Detect which cell encompasses the target text, then output its [X, Y] center coordinate. 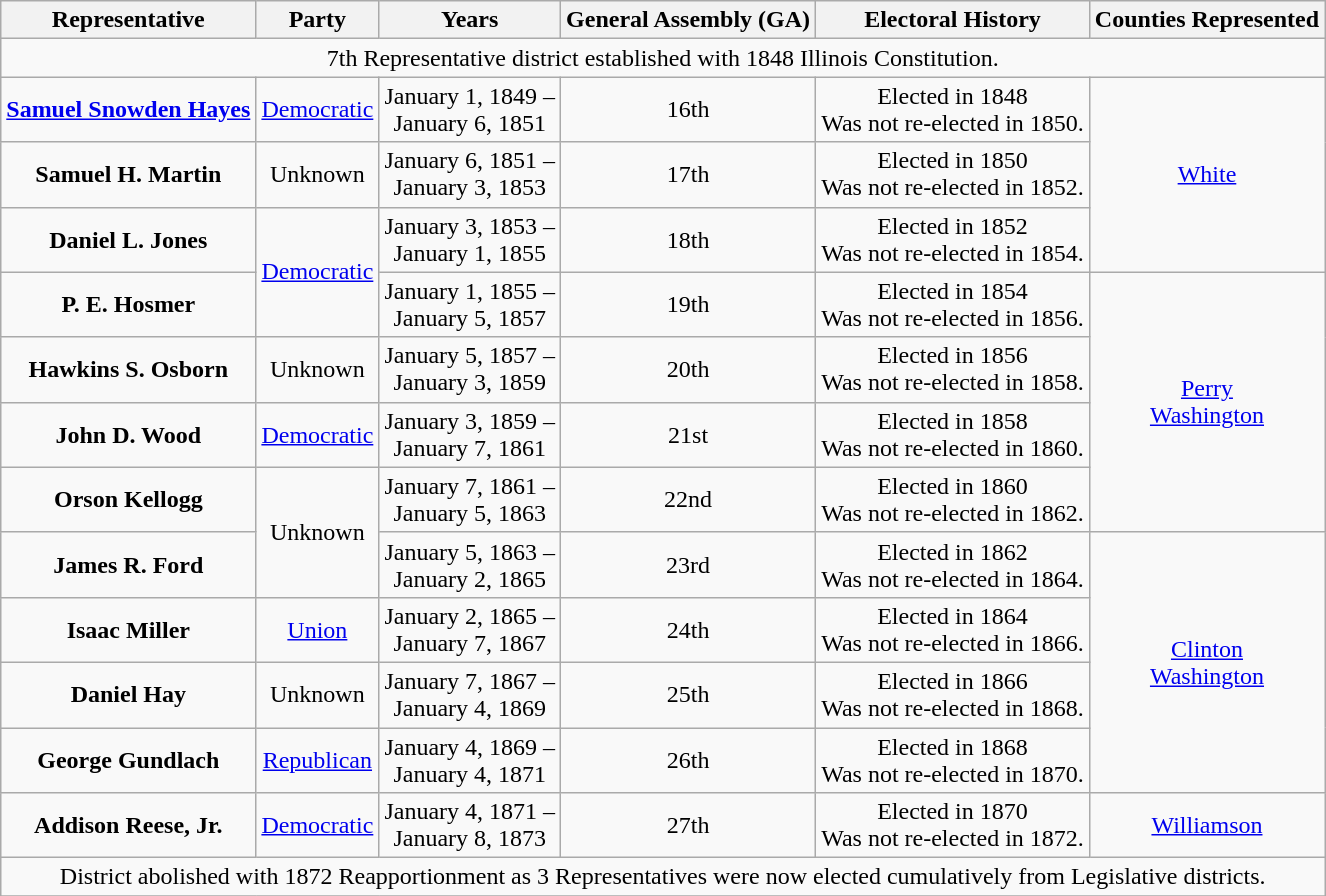
Elected in 1870Was not re-elected in 1872. [953, 826]
John D. Wood [128, 434]
James R. Ford [128, 564]
Counties Represented [1206, 20]
Years [470, 20]
19th [688, 304]
District abolished with 1872 Reapportionment as 3 Representatives were now elected cumulatively from Legislative districts. [663, 877]
26th [688, 760]
21st [688, 434]
January 7, 1861 –January 5, 1863 [470, 500]
January 3, 1859 –January 7, 1861 [470, 434]
Elected in 1854Was not re-elected in 1856. [953, 304]
ClintonWashington [1206, 662]
Party [318, 20]
January 1, 1849 –January 6, 1851 [470, 110]
January 5, 1857 –January 3, 1859 [470, 370]
Hawkins S. Osborn [128, 370]
Elected in 1852Was not re-elected in 1854. [953, 240]
January 3, 1853 –January 1, 1855 [470, 240]
16th [688, 110]
Elected in 1866Was not re-elected in 1868. [953, 694]
White [1206, 174]
Representative [128, 20]
Elected in 1858Was not re-elected in 1860. [953, 434]
January 4, 1869 –January 4, 1871 [470, 760]
7th Representative district established with 1848 Illinois Constitution. [663, 58]
20th [688, 370]
Orson Kellogg [128, 500]
24th [688, 630]
Addison Reese, Jr. [128, 826]
Union [318, 630]
January 4, 1871 –January 8, 1873 [470, 826]
Elected in 1862Was not re-elected in 1864. [953, 564]
Daniel L. Jones [128, 240]
Elected in 1860Was not re-elected in 1862. [953, 500]
Isaac Miller [128, 630]
27th [688, 826]
Williamson [1206, 826]
23rd [688, 564]
George Gundlach [128, 760]
January 1, 1855 –January 5, 1857 [470, 304]
Electoral History [953, 20]
January 7, 1867 –January 4, 1869 [470, 694]
PerryWashington [1206, 402]
General Assembly (GA) [688, 20]
January 2, 1865 –January 7, 1867 [470, 630]
P. E. Hosmer [128, 304]
Republican [318, 760]
22nd [688, 500]
25th [688, 694]
Elected in 1850Was not re-elected in 1852. [953, 174]
18th [688, 240]
Samuel H. Martin [128, 174]
Elected in 1848Was not re-elected in 1850. [953, 110]
Elected in 1864Was not re-elected in 1866. [953, 630]
January 6, 1851 –January 3, 1853 [470, 174]
Elected in 1856Was not re-elected in 1858. [953, 370]
Samuel Snowden Hayes [128, 110]
Daniel Hay [128, 694]
17th [688, 174]
January 5, 1863 –January 2, 1865 [470, 564]
Elected in 1868Was not re-elected in 1870. [953, 760]
